Pinpoint the cell where the given text exists, returning its (x, y) midpoint coordinate. 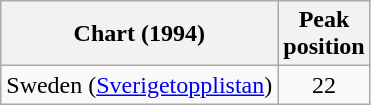
Chart (1994) (140, 34)
22 (324, 85)
Peakposition (324, 34)
Sweden (Sverigetopplistan) (140, 85)
